For the text-containing cell, return its midpoint in [X, Y] coordinate format. 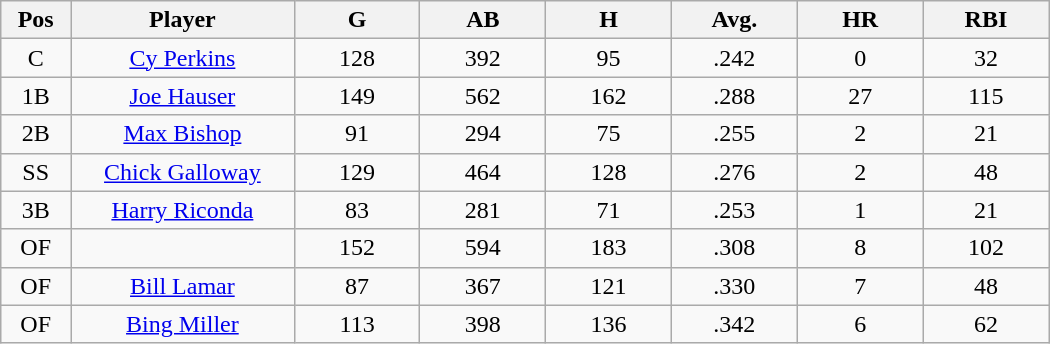
0 [860, 58]
294 [483, 134]
Chick Galloway [183, 172]
Bill Lamar [183, 286]
Avg. [734, 20]
1 [860, 210]
162 [609, 96]
392 [483, 58]
121 [609, 286]
.342 [734, 324]
.255 [734, 134]
H [609, 20]
HR [860, 20]
Harry Riconda [183, 210]
Joe Hauser [183, 96]
.330 [734, 286]
RBI [986, 20]
562 [483, 96]
C [36, 58]
129 [357, 172]
136 [609, 324]
2B [36, 134]
62 [986, 324]
102 [986, 248]
.242 [734, 58]
95 [609, 58]
8 [860, 248]
83 [357, 210]
398 [483, 324]
.288 [734, 96]
183 [609, 248]
6 [860, 324]
281 [483, 210]
149 [357, 96]
Bing Miller [183, 324]
Player [183, 20]
Pos [36, 20]
3B [36, 210]
87 [357, 286]
71 [609, 210]
1B [36, 96]
G [357, 20]
.253 [734, 210]
Max Bishop [183, 134]
594 [483, 248]
27 [860, 96]
Cy Perkins [183, 58]
367 [483, 286]
.276 [734, 172]
113 [357, 324]
7 [860, 286]
AB [483, 20]
SS [36, 172]
91 [357, 134]
.308 [734, 248]
75 [609, 134]
115 [986, 96]
152 [357, 248]
464 [483, 172]
32 [986, 58]
